From the cell containing the given text, extract its center point as (x, y) coordinate. 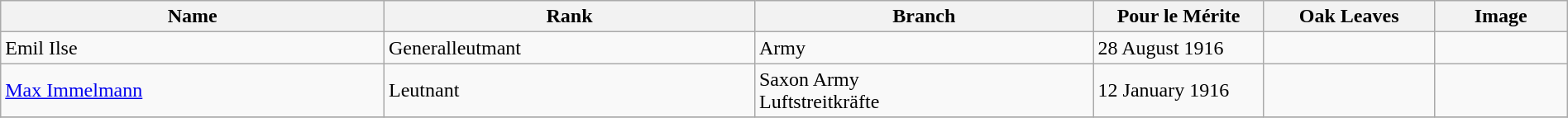
Emil Ilse (193, 48)
Name (193, 17)
Army (924, 48)
12 January 1916 (1178, 91)
Max Immelmann (193, 91)
Pour le Mérite (1178, 17)
Oak Leaves (1349, 17)
Branch (924, 17)
Rank (570, 17)
Saxon ArmyLuftstreitkräfte (924, 91)
Generalleutmant (570, 48)
Image (1500, 17)
28 August 1916 (1178, 48)
Leutnant (570, 91)
